Capture the cell that displays the provided text and extract its [x, y] central coordinate. 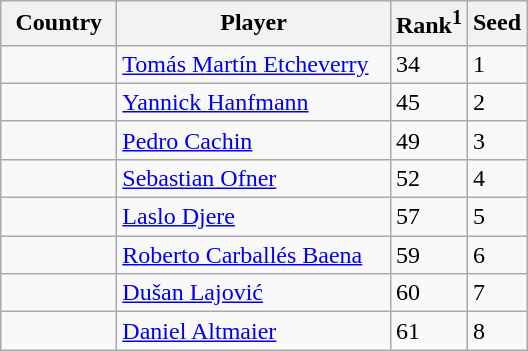
Sebastian Ofner [254, 178]
61 [428, 331]
60 [428, 293]
3 [496, 140]
8 [496, 331]
59 [428, 255]
Rank1 [428, 24]
Daniel Altmaier [254, 331]
4 [496, 178]
52 [428, 178]
2 [496, 102]
Player [254, 24]
6 [496, 255]
1 [496, 64]
57 [428, 217]
Tomás Martín Etcheverry [254, 64]
7 [496, 293]
Pedro Cachin [254, 140]
Dušan Lajović [254, 293]
Yannick Hanfmann [254, 102]
Roberto Carballés Baena [254, 255]
45 [428, 102]
Country [59, 24]
49 [428, 140]
34 [428, 64]
Seed [496, 24]
5 [496, 217]
Laslo Djere [254, 217]
